From the cell containing the given text, extract its center point as [x, y] coordinate. 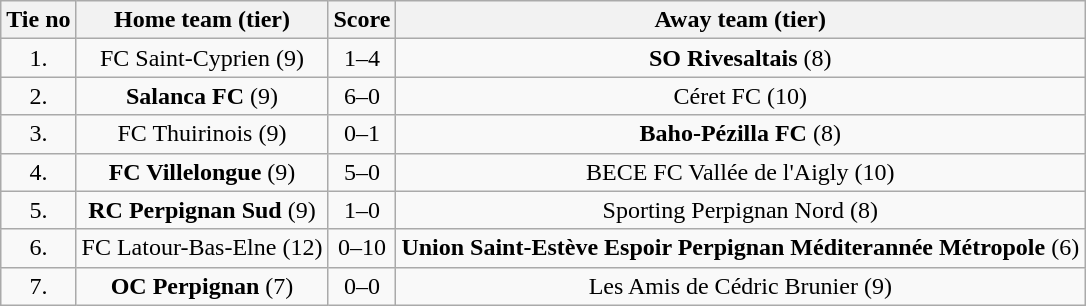
FC Thuirinois (9) [202, 134]
2. [38, 96]
Sporting Perpignan Nord (8) [740, 210]
Score [362, 20]
7. [38, 286]
Baho-Pézilla FC (8) [740, 134]
RC Perpignan Sud (9) [202, 210]
FC Saint-Cyprien (9) [202, 58]
3. [38, 134]
0–0 [362, 286]
SO Rivesaltais (8) [740, 58]
FC Villelongue (9) [202, 172]
6–0 [362, 96]
Away team (tier) [740, 20]
Les Amis de Cédric Brunier (9) [740, 286]
1–4 [362, 58]
Union Saint-Estève Espoir Perpignan Méditerannée Métropole (6) [740, 248]
0–1 [362, 134]
Home team (tier) [202, 20]
5. [38, 210]
FC Latour-Bas-Elne (12) [202, 248]
Céret FC (10) [740, 96]
OC Perpignan (7) [202, 286]
6. [38, 248]
Salanca FC (9) [202, 96]
4. [38, 172]
1. [38, 58]
BECE FC Vallée de l'Aigly (10) [740, 172]
1–0 [362, 210]
Tie no [38, 20]
5–0 [362, 172]
0–10 [362, 248]
